From the cell containing the given text, extract its center point as (X, Y) coordinate. 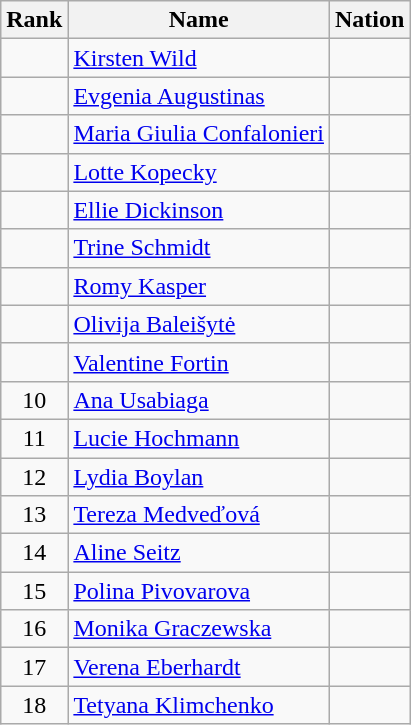
Nation (370, 20)
Verena Eberhardt (199, 667)
Rank (34, 20)
Romy Kasper (199, 286)
17 (34, 667)
Kirsten Wild (199, 58)
Ana Usabiaga (199, 400)
13 (34, 515)
Tereza Medveďová (199, 515)
Name (199, 20)
Lucie Hochmann (199, 438)
18 (34, 705)
Tetyana Klimchenko (199, 705)
Trine Schmidt (199, 248)
Valentine Fortin (199, 362)
10 (34, 400)
Olivija Baleišytė (199, 324)
12 (34, 477)
Polina Pivovarova (199, 591)
14 (34, 553)
Evgenia Augustinas (199, 96)
Lotte Kopecky (199, 172)
15 (34, 591)
Lydia Boylan (199, 477)
Maria Giulia Confalonieri (199, 134)
Ellie Dickinson (199, 210)
16 (34, 629)
Monika Graczewska (199, 629)
11 (34, 438)
Aline Seitz (199, 553)
